Determine the [X, Y] coordinate at the center of the cell enclosing the given text.  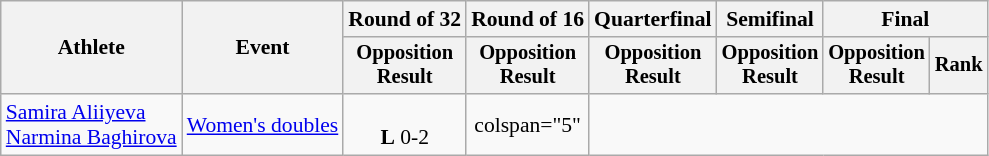
Quarterfinal [653, 19]
Final [905, 19]
Rank [959, 66]
Semifinal [770, 19]
L 0-2 [404, 124]
Event [263, 48]
colspan="5" [528, 124]
Athlete [92, 48]
Round of 16 [528, 19]
Samira AliiyevaNarmina Baghirova [92, 124]
Women's doubles [263, 124]
Round of 32 [404, 19]
